From the cell containing the given text, extract its center point as [x, y] coordinate. 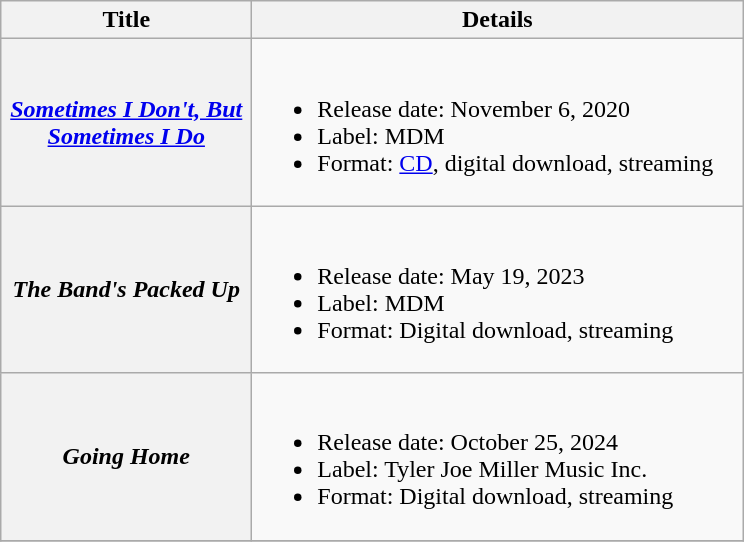
Release date: October 25, 2024Label: Tyler Joe Miller Music Inc.Format: Digital download, streaming [498, 456]
Release date: May 19, 2023Label: MDMFormat: Digital download, streaming [498, 290]
Release date: November 6, 2020Label: MDMFormat: CD, digital download, streaming [498, 122]
Title [126, 20]
Details [498, 20]
The Band's Packed Up [126, 290]
Going Home [126, 456]
Sometimes I Don't, But Sometimes I Do [126, 122]
